Capture the cell that displays the provided text and extract its (x, y) central coordinate. 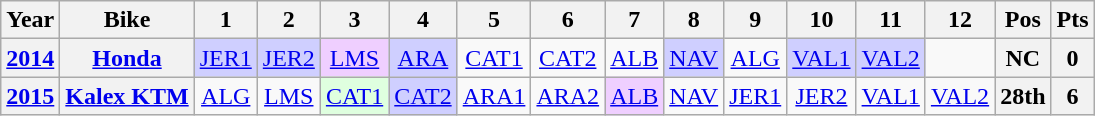
ARA (423, 58)
1 (226, 20)
Bike (127, 20)
Year (30, 20)
Pos (1023, 20)
2015 (30, 96)
9 (756, 20)
4 (423, 20)
28th (1023, 96)
12 (960, 20)
ARA2 (568, 96)
Kalex KTM (127, 96)
3 (354, 20)
11 (890, 20)
2 (288, 20)
ARA1 (494, 96)
10 (822, 20)
5 (494, 20)
8 (694, 20)
NC (1023, 58)
Pts (1072, 20)
Honda (127, 58)
2014 (30, 58)
7 (634, 20)
0 (1072, 58)
